From the cell containing the given text, extract its center point as [X, Y] coordinate. 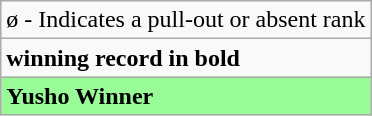
winning record in bold [186, 58]
Yusho Winner [186, 96]
ø - Indicates a pull-out or absent rank [186, 20]
